Return [X, Y] of the center of cell containing provided text 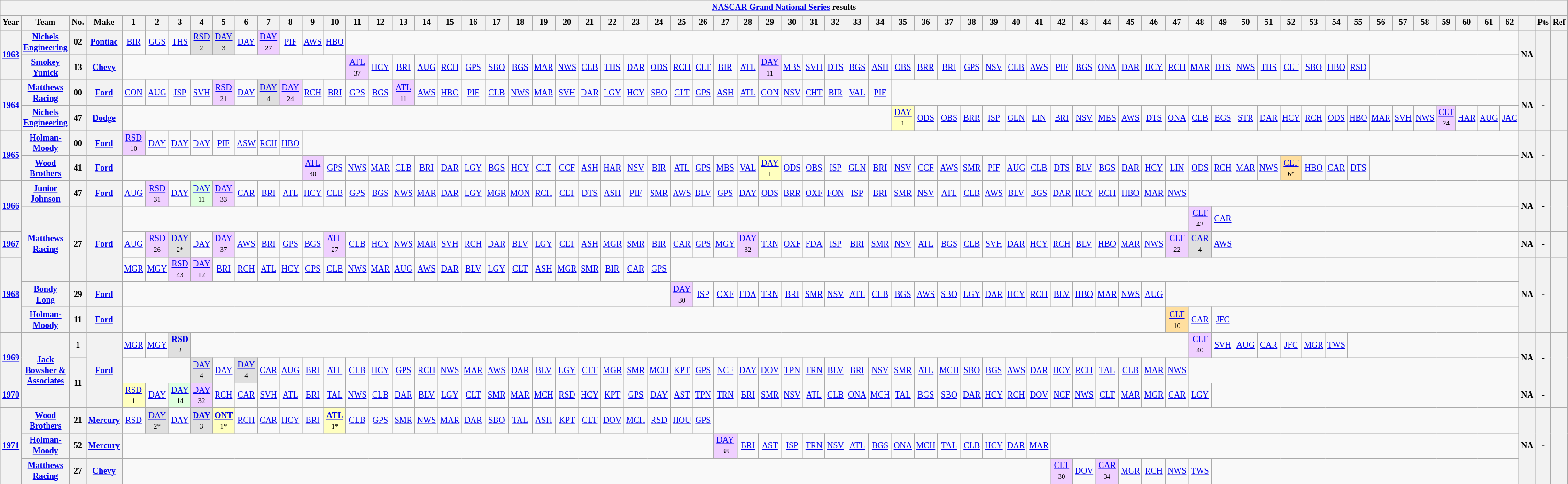
HOU [682, 421]
30 [792, 23]
DAY30 [682, 295]
NASCAR Grand National Series results [784, 8]
10 [334, 23]
36 [926, 23]
43 [1084, 23]
Jack Bowsher & Associates [45, 370]
Bondy Long [45, 295]
CLT43 [1200, 219]
20 [567, 23]
49 [1222, 23]
31 [815, 23]
18 [520, 23]
1970 [11, 395]
CLT10 [1177, 320]
1964 [11, 105]
GGS [157, 42]
CLT30 [1062, 471]
15 [450, 23]
DAY14 [180, 395]
54 [1336, 23]
Make [104, 23]
JSP [180, 93]
ONT1* [224, 421]
53 [1314, 23]
CAR4 [1200, 244]
46 [1154, 23]
No. [78, 23]
4 [202, 23]
56 [1381, 23]
12 [380, 23]
1968 [11, 294]
33 [857, 23]
Ref [1559, 23]
1966 [11, 206]
40 [1016, 23]
RSD43 [180, 269]
CAR34 [1107, 471]
1963 [11, 55]
60 [1467, 23]
CLT6* [1291, 168]
26 [703, 23]
1971 [11, 445]
ATL11 [403, 93]
Team [45, 23]
51 [1268, 23]
02 [78, 42]
17 [497, 23]
RSD26 [157, 244]
62 [1510, 23]
35 [903, 23]
22 [613, 23]
39 [994, 23]
DAY37 [224, 244]
42 [1062, 23]
1965 [11, 156]
Year [11, 23]
19 [544, 23]
16 [473, 23]
ASW [246, 143]
ATL37 [357, 68]
1967 [11, 244]
48 [1200, 23]
25 [682, 23]
STR [1246, 118]
DAY12 [202, 269]
DAY24 [290, 93]
58 [1425, 23]
DAY38 [725, 446]
FON [835, 194]
Pts [1544, 23]
CHT [815, 93]
6 [246, 23]
3 [180, 23]
44 [1107, 23]
55 [1358, 23]
37 [949, 23]
23 [636, 23]
9 [313, 23]
34 [880, 23]
5 [224, 23]
32 [835, 23]
RSD1 [134, 395]
7 [268, 23]
RSD21 [224, 93]
59 [1446, 23]
ATL1* [334, 421]
Smokey Yunick [45, 68]
Dodge [104, 118]
Junior Johnson [45, 194]
RSD31 [157, 194]
JAC [1510, 118]
57 [1403, 23]
14 [427, 23]
24 [659, 23]
CLT24 [1446, 118]
Pontiac [104, 42]
CLT22 [1177, 244]
8 [290, 23]
MON [520, 194]
1969 [11, 357]
CLT40 [1200, 345]
RSD10 [134, 143]
ATL30 [313, 168]
45 [1131, 23]
DAY27 [268, 42]
38 [971, 23]
28 [748, 23]
DAY33 [224, 194]
50 [1246, 23]
2 [157, 23]
ATL27 [334, 244]
61 [1489, 23]
